Search for the cell housing the specified text and yield its [x, y] center coordinate. 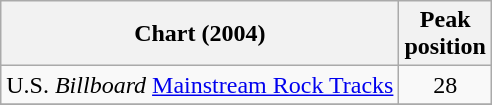
28 [445, 85]
Peak position [445, 34]
Chart (2004) [200, 34]
U.S. Billboard Mainstream Rock Tracks [200, 85]
